Output the [x, y] coordinate of the center of the cell containing the given text.  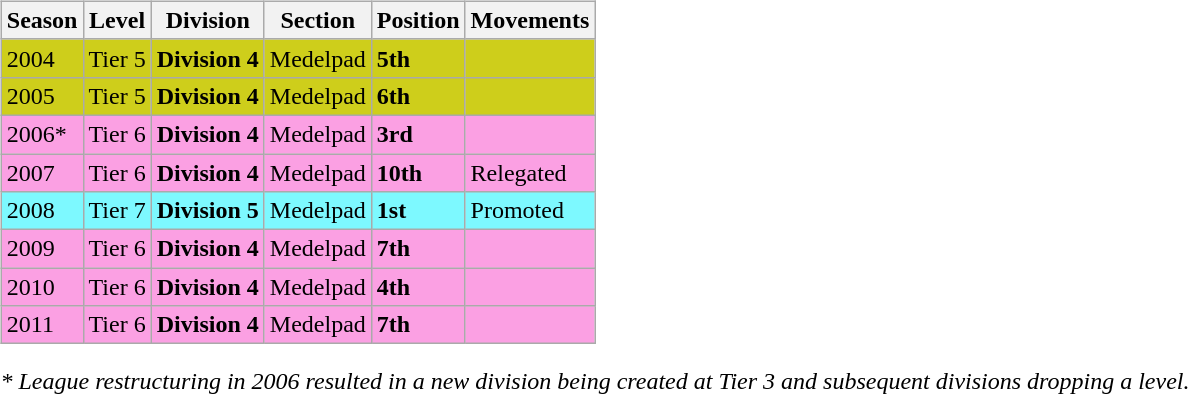
10th [418, 173]
2009 [42, 249]
1st [418, 211]
Season [42, 20]
Relegated [530, 173]
2008 [42, 211]
Movements [530, 20]
Division 5 [208, 211]
2004 [42, 58]
2005 [42, 96]
Promoted [530, 211]
6th [418, 96]
4th [418, 287]
2006* [42, 134]
2011 [42, 325]
Position [418, 20]
2010 [42, 287]
3rd [418, 134]
5th [418, 58]
Division [208, 20]
Tier 7 [117, 211]
Level [117, 20]
Section [318, 20]
2007 [42, 173]
